Locate the cell with the specified text and output its (X, Y) center coordinate. 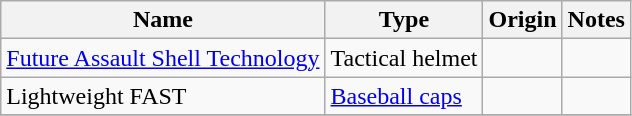
Type (404, 20)
Lightweight FAST (163, 96)
Tactical helmet (404, 58)
Baseball caps (404, 96)
Future Assault Shell Technology (163, 58)
Name (163, 20)
Origin (522, 20)
Notes (596, 20)
